Provide the [X, Y] coordinate of the cell's center where the given text is located.  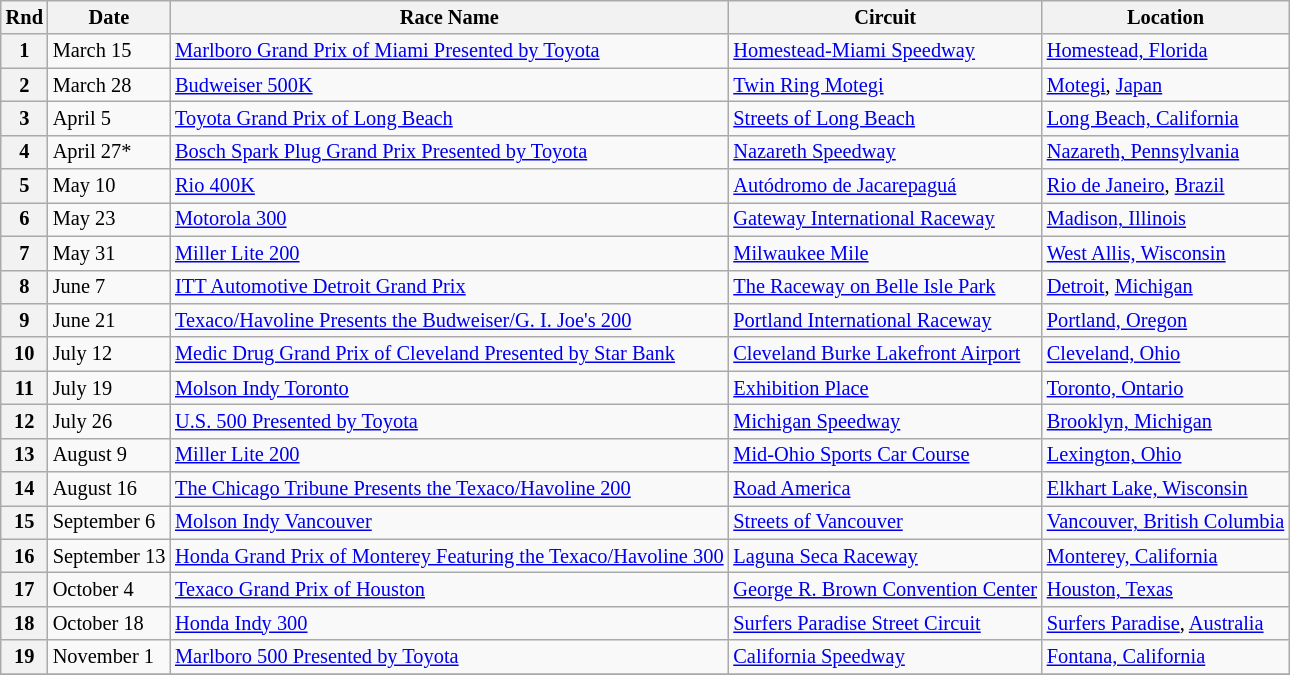
April 27* [109, 152]
Toyota Grand Prix of Long Beach [449, 118]
Brooklyn, Michigan [1166, 421]
7 [24, 253]
November 1 [109, 657]
Motorola 300 [449, 219]
Motegi, Japan [1166, 85]
Nazareth Speedway [884, 152]
Cleveland, Ohio [1166, 354]
19 [24, 657]
18 [24, 623]
12 [24, 421]
July 19 [109, 388]
June 21 [109, 320]
Mid-Ohio Sports Car Course [884, 455]
August 9 [109, 455]
Exhibition Place [884, 388]
Marlboro Grand Prix of Miami Presented by Toyota [449, 51]
8 [24, 287]
Milwaukee Mile [884, 253]
March 28 [109, 85]
9 [24, 320]
West Allis, Wisconsin [1166, 253]
4 [24, 152]
California Speedway [884, 657]
14 [24, 489]
The Chicago Tribune Presents the Texaco/Havoline 200 [449, 489]
Gateway International Raceway [884, 219]
May 31 [109, 253]
Location [1166, 17]
May 10 [109, 186]
Honda Grand Prix of Monterey Featuring the Texaco/Havoline 300 [449, 556]
Fontana, California [1166, 657]
June 7 [109, 287]
The Raceway on Belle Isle Park [884, 287]
11 [24, 388]
Elkhart Lake, Wisconsin [1166, 489]
Bosch Spark Plug Grand Prix Presented by Toyota [449, 152]
March 15 [109, 51]
Toronto, Ontario [1166, 388]
Nazareth, Pennsylvania [1166, 152]
Rnd [24, 17]
September 6 [109, 522]
July 26 [109, 421]
Portland International Raceway [884, 320]
Molson Indy Toronto [449, 388]
U.S. 500 Presented by Toyota [449, 421]
October 4 [109, 589]
Molson Indy Vancouver [449, 522]
Streets of Long Beach [884, 118]
Marlboro 500 Presented by Toyota [449, 657]
15 [24, 522]
Houston, Texas [1166, 589]
Surfers Paradise, Australia [1166, 623]
Vancouver, British Columbia [1166, 522]
Medic Drug Grand Prix of Cleveland Presented by Star Bank [449, 354]
August 16 [109, 489]
Lexington, Ohio [1166, 455]
17 [24, 589]
Rio de Janeiro, Brazil [1166, 186]
Streets of Vancouver [884, 522]
Monterey, California [1166, 556]
Twin Ring Motegi [884, 85]
Texaco/Havoline Presents the Budweiser/G. I. Joe's 200 [449, 320]
Homestead, Florida [1166, 51]
Laguna Seca Raceway [884, 556]
April 5 [109, 118]
Road America [884, 489]
5 [24, 186]
George R. Brown Convention Center [884, 589]
Race Name [449, 17]
16 [24, 556]
3 [24, 118]
2 [24, 85]
13 [24, 455]
Date [109, 17]
ITT Automotive Detroit Grand Prix [449, 287]
July 12 [109, 354]
May 23 [109, 219]
Portland, Oregon [1166, 320]
Honda Indy 300 [449, 623]
6 [24, 219]
October 18 [109, 623]
Autódromo de Jacarepaguá [884, 186]
Circuit [884, 17]
Madison, Illinois [1166, 219]
September 13 [109, 556]
Rio 400K [449, 186]
Michigan Speedway [884, 421]
Cleveland Burke Lakefront Airport [884, 354]
Long Beach, California [1166, 118]
10 [24, 354]
Texaco Grand Prix of Houston [449, 589]
Homestead-Miami Speedway [884, 51]
Surfers Paradise Street Circuit [884, 623]
1 [24, 51]
Budweiser 500K [449, 85]
Detroit, Michigan [1166, 287]
